Extract the (X, Y) coordinate from the center of the cell holding the provided text.  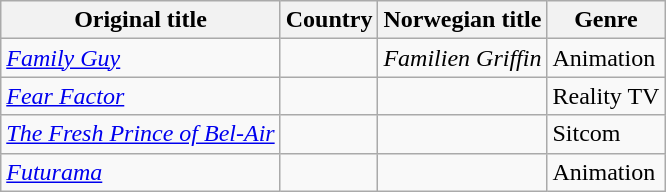
Futurama (140, 172)
Familien Griffin (462, 58)
Norwegian title (462, 20)
The Fresh Prince of Bel-Air (140, 134)
Reality TV (606, 96)
Sitcom (606, 134)
Family Guy (140, 58)
Fear Factor (140, 96)
Genre (606, 20)
Country (329, 20)
Original title (140, 20)
